Detect which cell encompasses the target text, then output its [x, y] center coordinate. 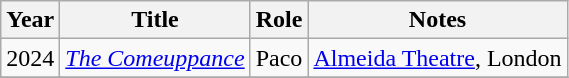
Paco [279, 58]
Year [30, 20]
The Comeuppance [155, 58]
Notes [438, 20]
Title [155, 20]
Almeida Theatre, London [438, 58]
2024 [30, 58]
Role [279, 20]
